Provide the (X, Y) coordinate of the cell's center where the given text is located.  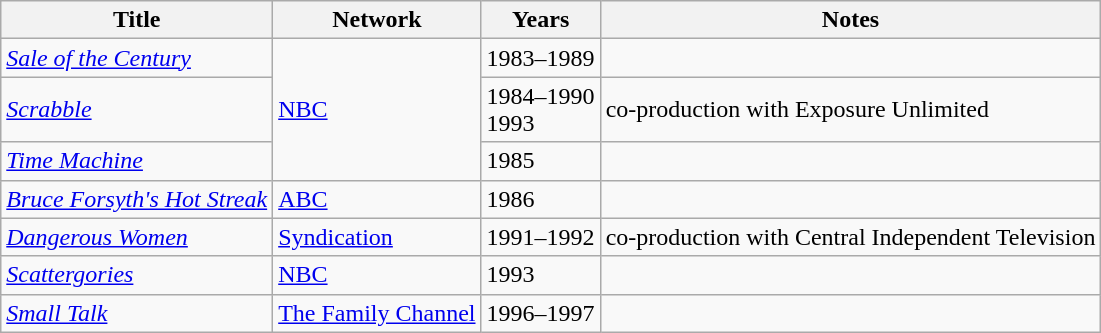
1996–1997 (540, 313)
Scrabble (137, 110)
ABC (377, 199)
Time Machine (137, 161)
Syndication (377, 237)
The Family Channel (377, 313)
co-production with Exposure Unlimited (850, 110)
1993 (540, 275)
Sale of the Century (137, 58)
Small Talk (137, 313)
co-production with Central Independent Television (850, 237)
1983–1989 (540, 58)
1984–19901993 (540, 110)
Notes (850, 20)
1986 (540, 199)
1991–1992 (540, 237)
Network (377, 20)
Title (137, 20)
Scattergories (137, 275)
Bruce Forsyth's Hot Streak (137, 199)
Years (540, 20)
1985 (540, 161)
Dangerous Women (137, 237)
